Pinpoint the cell where the given text exists, returning its (X, Y) midpoint coordinate. 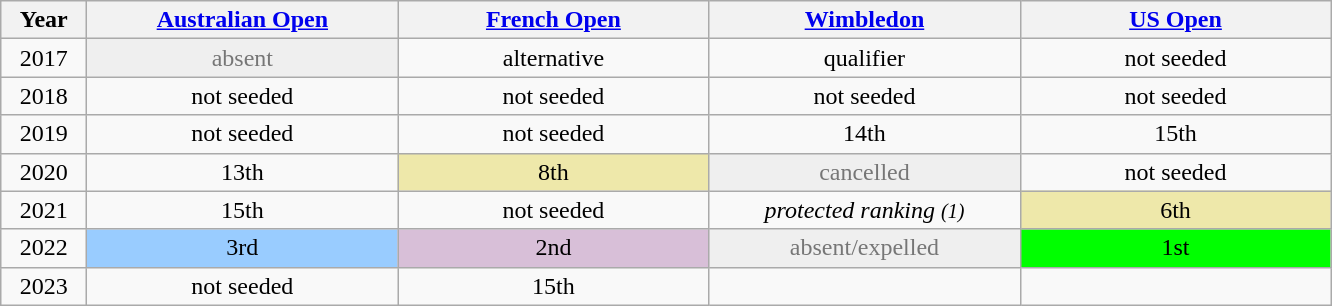
2021 (44, 210)
3rd (242, 248)
qualifier (864, 58)
protected ranking (1) (864, 210)
Australian Open (242, 20)
absent/expelled (864, 248)
6th (1176, 210)
US Open (1176, 20)
2017 (44, 58)
French Open (554, 20)
alternative (554, 58)
2022 (44, 248)
2018 (44, 96)
absent (242, 58)
Wimbledon (864, 20)
13th (242, 172)
2019 (44, 134)
2020 (44, 172)
2023 (44, 286)
14th (864, 134)
2nd (554, 248)
1st (1176, 248)
Year (44, 20)
cancelled (864, 172)
8th (554, 172)
